For the text-containing cell, return its midpoint in (x, y) coordinate format. 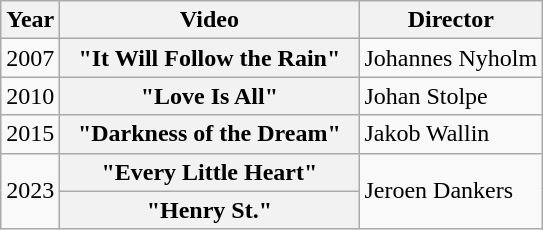
"Love Is All" (210, 96)
Director (451, 20)
Year (30, 20)
Video (210, 20)
Jakob Wallin (451, 134)
2015 (30, 134)
"Darkness of the Dream" (210, 134)
2007 (30, 58)
2023 (30, 191)
"Henry St." (210, 210)
2010 (30, 96)
Johannes Nyholm (451, 58)
Jeroen Dankers (451, 191)
"It Will Follow the Rain" (210, 58)
Johan Stolpe (451, 96)
"Every Little Heart" (210, 172)
